From the cell containing the given text, extract its center point as (x, y) coordinate. 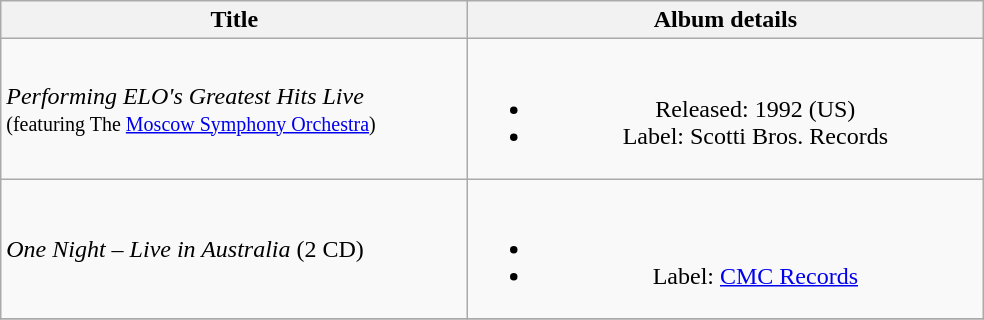
Performing ELO's Greatest Hits Live(featuring The Moscow Symphony Orchestra) (234, 109)
Label: CMC Records (726, 249)
Title (234, 20)
Released: 1992 (US)Label: Scotti Bros. Records (726, 109)
Album details (726, 20)
One Night – Live in Australia (2 CD) (234, 249)
